Search for the cell housing the specified text and yield its [x, y] center coordinate. 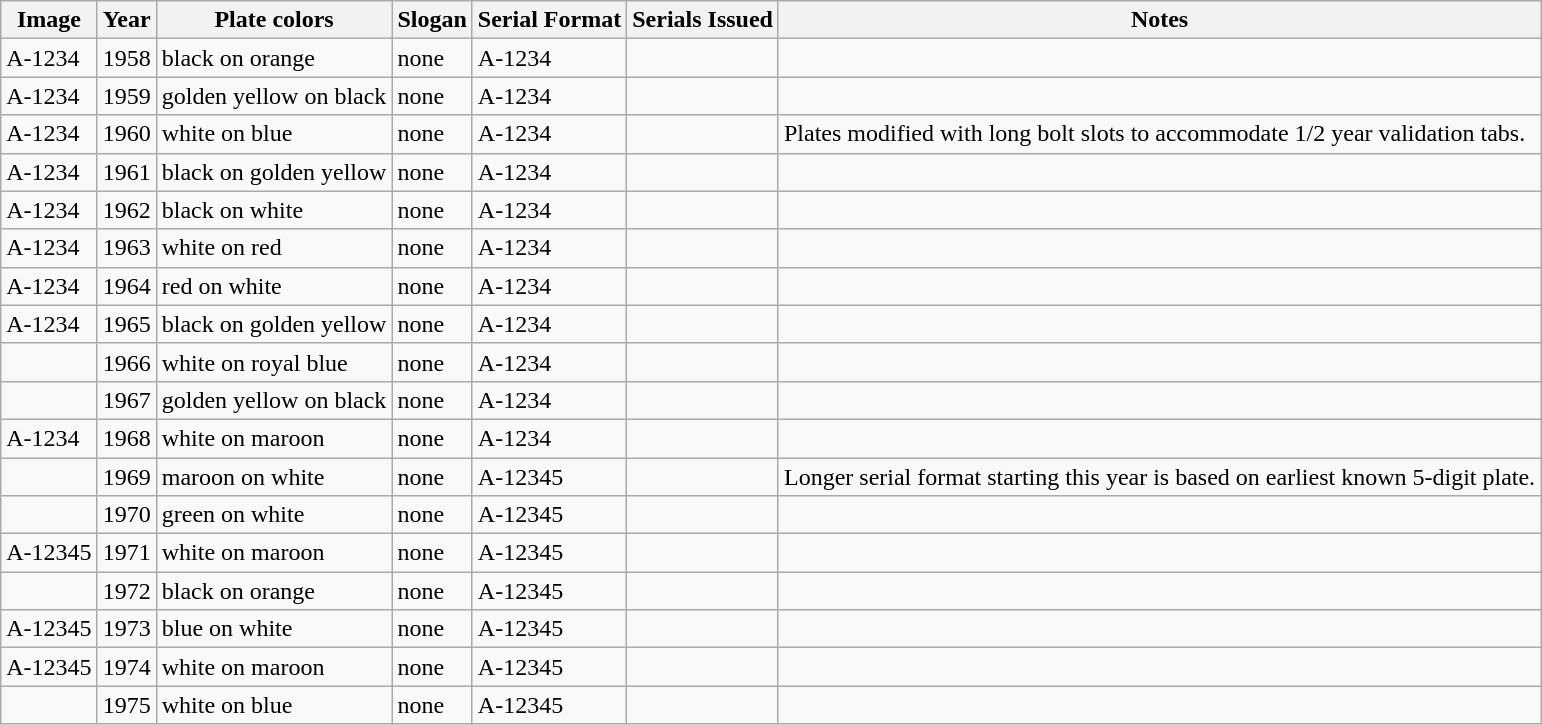
1964 [126, 286]
Plates modified with long bolt slots to accommodate 1/2 year validation tabs. [1159, 134]
green on white [274, 515]
1961 [126, 172]
Serial Format [549, 20]
1966 [126, 362]
1960 [126, 134]
maroon on white [274, 477]
1968 [126, 438]
black on white [274, 210]
Serials Issued [703, 20]
1972 [126, 591]
1958 [126, 58]
1975 [126, 705]
red on white [274, 286]
white on red [274, 248]
1965 [126, 324]
1962 [126, 210]
Longer serial format starting this year is based on earliest known 5-digit plate. [1159, 477]
blue on white [274, 629]
1969 [126, 477]
1970 [126, 515]
1971 [126, 553]
1963 [126, 248]
1974 [126, 667]
Notes [1159, 20]
Plate colors [274, 20]
1967 [126, 400]
Slogan [432, 20]
Image [49, 20]
1973 [126, 629]
Year [126, 20]
1959 [126, 96]
white on royal blue [274, 362]
